Identify which cell holds the provided text, then report its (X, Y) central coordinate. 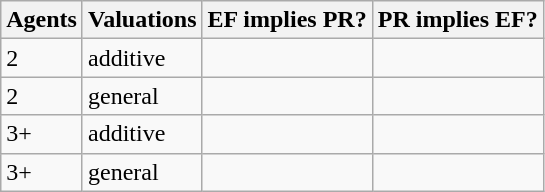
EF implies PR? (287, 20)
Valuations (142, 20)
PR implies EF? (458, 20)
Agents (42, 20)
